From the cell containing the given text, extract its center point as [x, y] coordinate. 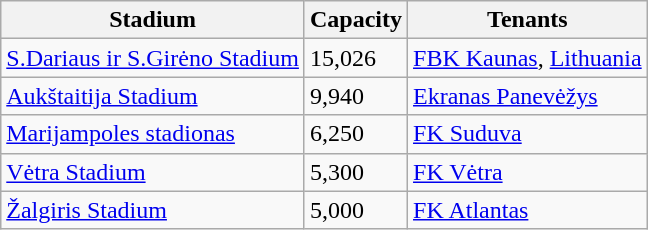
6,250 [356, 134]
FBK Kaunas, Lithuania [528, 58]
S.Dariaus ir S.Girėno Stadium [153, 58]
5,300 [356, 172]
5,000 [356, 210]
9,940 [356, 96]
FK Suduva [528, 134]
Tenants [528, 20]
Ekranas Panevėžys [528, 96]
Capacity [356, 20]
Vėtra Stadium [153, 172]
Marijampoles stadionas [153, 134]
Žalgiris Stadium [153, 210]
15,026 [356, 58]
Aukštaitija Stadium [153, 96]
FK Vėtra [528, 172]
Stadium [153, 20]
FK Atlantas [528, 210]
